Return (x, y) of the center of cell containing provided text 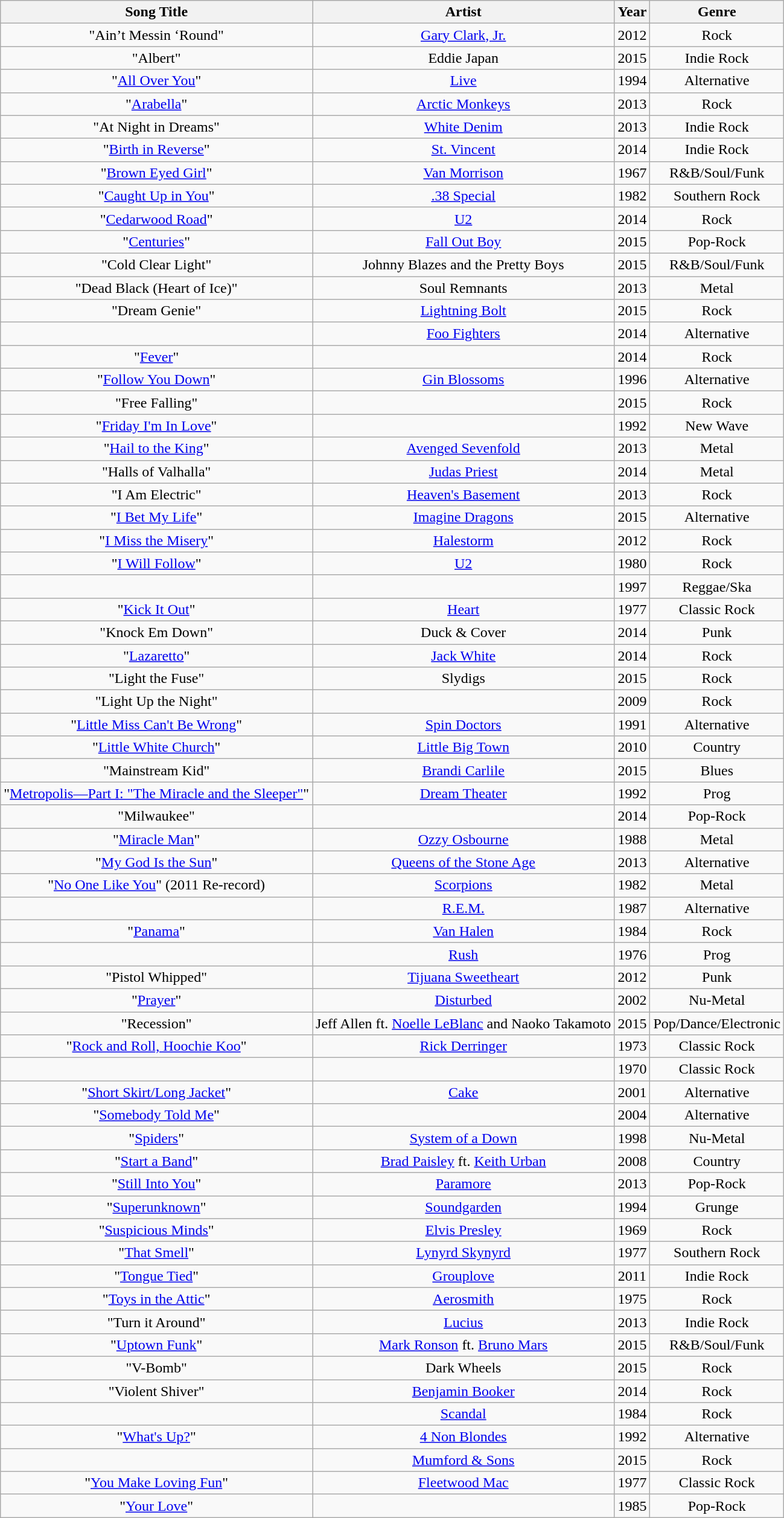
1985 (633, 1506)
1967 (633, 173)
"No One Like You" (2011 Re-record) (157, 885)
Gin Blossoms (464, 380)
Johnny Blazes and the Pretty Boys (464, 264)
"Lazaretto" (157, 655)
Spin Doctors (464, 725)
"Your Love" (157, 1506)
"Pistol Whipped" (157, 977)
"Hail to the King" (157, 449)
.38 Special (464, 196)
Van Morrison (464, 173)
Rick Derringer (464, 1046)
Disturbed (464, 1000)
Slydigs (464, 679)
Brandi Carlile (464, 770)
"I Miss the Misery" (157, 540)
Duck & Cover (464, 632)
Jeff Allen ft. Noelle LeBlanc and Naoko Takamoto (464, 1023)
4 Non Blondes (464, 1437)
1996 (633, 380)
Lynyrd Skynyrd (464, 1253)
Foo Fighters (464, 334)
2004 (633, 1115)
1991 (633, 725)
"Friday I'm In Love" (157, 426)
Reggae/Ska (717, 586)
"At Night in Dreams" (157, 127)
Tijuana Sweetheart (464, 977)
"Free Falling" (157, 403)
2008 (633, 1161)
"Brown Eyed Girl" (157, 173)
"Still Into You" (157, 1184)
Benjamin Booker (464, 1391)
2011 (633, 1276)
"Start a Band" (157, 1161)
"V-Bomb" (157, 1368)
1988 (633, 839)
1969 (633, 1230)
Rush (464, 954)
"Kick It Out" (157, 609)
Scorpions (464, 885)
2001 (633, 1092)
Queens of the Stone Age (464, 862)
1970 (633, 1069)
"Panama" (157, 931)
"Little White Church" (157, 748)
"Fever" (157, 357)
Grunge (717, 1207)
R.E.M. (464, 908)
Live (464, 81)
"Ain’t Messin ‘Round" (157, 35)
"Somebody Told Me" (157, 1115)
"Violent Shiver" (157, 1391)
2002 (633, 1000)
"Halls of Valhalla" (157, 472)
"Toys in the Attic" (157, 1299)
Gary Clark, Jr. (464, 35)
"Miracle Man" (157, 839)
Dream Theater (464, 793)
"Suspicious Minds" (157, 1230)
Elvis Presley (464, 1230)
"Rock and Roll, Hoochie Koo" (157, 1046)
"Centuries" (157, 242)
"Albert" (157, 58)
"I Bet My Life" (157, 517)
"I Am Electric" (157, 495)
2009 (633, 702)
1998 (633, 1138)
"Metropolis—Part I: "The Miracle and the Sleeper"" (157, 793)
"Tongue Tied" (157, 1276)
Van Halen (464, 931)
Mark Ronson ft. Bruno Mars (464, 1345)
"Recession" (157, 1023)
Heart (464, 609)
"Spiders" (157, 1138)
Cake (464, 1092)
Little Big Town (464, 748)
"Short Skirt/Long Jacket" (157, 1092)
"Follow You Down" (157, 380)
Paramore (464, 1184)
"Arabella" (157, 104)
New Wave (717, 426)
1997 (633, 586)
"Milwaukee" (157, 816)
Fall Out Boy (464, 242)
Year (633, 12)
"Little Miss Can't Be Wrong" (157, 725)
1980 (633, 563)
"Cedarwood Road" (157, 219)
"Knock Em Down" (157, 632)
Soundgarden (464, 1207)
1987 (633, 908)
"Light Up the Night" (157, 702)
Pop/Dance/Electronic (717, 1023)
Mumford & Sons (464, 1460)
"My God Is the Sun" (157, 862)
"Mainstream Kid" (157, 770)
1973 (633, 1046)
Eddie Japan (464, 58)
"Dead Black (Heart of Ice)" (157, 288)
"Birth in Reverse" (157, 150)
"Cold Clear Light" (157, 264)
1975 (633, 1299)
"Uptown Funk" (157, 1345)
Halestorm (464, 540)
2010 (633, 748)
Lucius (464, 1322)
Aerosmith (464, 1299)
Grouplove (464, 1276)
"That Smell" (157, 1253)
"Caught Up in You" (157, 196)
"All Over You" (157, 81)
Brad Paisley ft. Keith Urban (464, 1161)
Soul Remnants (464, 288)
Song Title (157, 12)
"Turn it Around" (157, 1322)
Fleetwood Mac (464, 1483)
Imagine Dragons (464, 517)
Artist (464, 12)
Genre (717, 12)
Dark Wheels (464, 1368)
Blues (717, 770)
"I Will Follow" (157, 563)
"Superunknown" (157, 1207)
1976 (633, 954)
White Denim (464, 127)
Scandal (464, 1414)
"You Make Loving Fun" (157, 1483)
Avenged Sevenfold (464, 449)
Judas Priest (464, 472)
"Light the Fuse" (157, 679)
Arctic Monkeys (464, 104)
Heaven's Basement (464, 495)
"Dream Genie" (157, 311)
Jack White (464, 655)
"What's Up?" (157, 1437)
St. Vincent (464, 150)
Ozzy Osbourne (464, 839)
Lightning Bolt (464, 311)
System of a Down (464, 1138)
"Prayer" (157, 1000)
